Capture the cell that displays the provided text and extract its (X, Y) central coordinate. 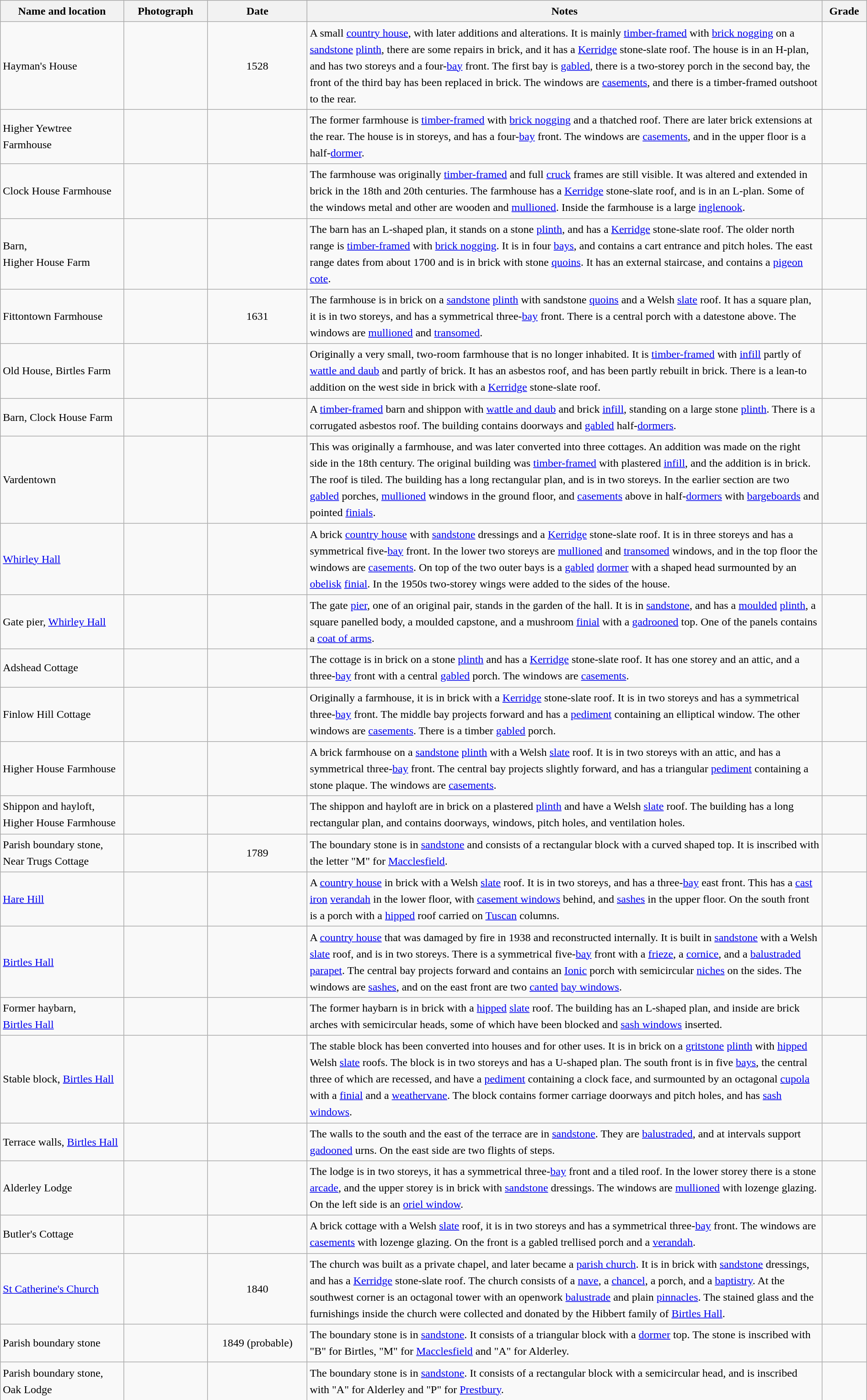
Hare Hill (62, 899)
Barn, Clock House Farm (62, 417)
Alderley Lodge (62, 1188)
1840 (257, 1288)
Whirley Hall (62, 559)
Old House, Birtles Farm (62, 371)
Photograph (166, 11)
Grade (844, 11)
Higher House Farmhouse (62, 769)
Butler's Cottage (62, 1234)
Higher Yewtree Farmhouse (62, 136)
Fittontown Farmhouse (62, 317)
Shippon and hayloft, Higher House Farmhouse (62, 815)
Finlow Hill Cottage (62, 715)
Barn,Higher House Farm (62, 253)
1528 (257, 66)
Terrace walls, Birtles Hall (62, 1142)
1849 (probable) (257, 1343)
1789 (257, 853)
1631 (257, 317)
Gate pier, Whirley Hall (62, 621)
Clock House Farmhouse (62, 191)
Parish boundary stone,Oak Lodge (62, 1381)
Parish boundary stone (62, 1343)
Name and location (62, 11)
Adshead Cottage (62, 668)
Parish boundary stone,Near Trugs Cottage (62, 853)
Former haybarn,Birtles Hall (62, 1017)
Stable block, Birtles Hall (62, 1079)
Birtles Hall (62, 962)
Notes (564, 11)
St Catherine's Church (62, 1288)
Hayman's House (62, 66)
Date (257, 11)
Vardentown (62, 479)
